Locate the cell with the specified text and output its [x, y] center coordinate. 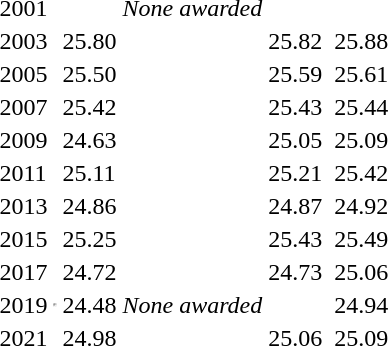
24.63 [90, 140]
25.50 [90, 74]
25.21 [296, 173]
24.87 [296, 206]
25.25 [90, 239]
24.72 [90, 272]
24.48 [90, 305]
25.82 [296, 41]
25.59 [296, 74]
None awarded [192, 305]
25.80 [90, 41]
24.73 [296, 272]
25.05 [296, 140]
25.42 [90, 107]
24.86 [90, 206]
25.11 [90, 173]
